Output the (x, y) coordinate of the center of the cell containing the given text.  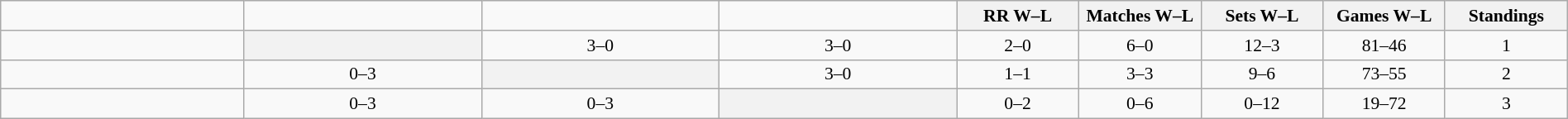
81–46 (1384, 45)
Standings (1506, 16)
2 (1506, 74)
73–55 (1384, 74)
0–2 (1018, 104)
6–0 (1140, 45)
12–3 (1262, 45)
9–6 (1262, 74)
1–1 (1018, 74)
Sets W–L (1262, 16)
0–12 (1262, 104)
RR W–L (1018, 16)
Games W–L (1384, 16)
3–3 (1140, 74)
19–72 (1384, 104)
Matches W–L (1140, 16)
1 (1506, 45)
2–0 (1018, 45)
3 (1506, 104)
0–6 (1140, 104)
